Pinpoint the cell where the given text exists, returning its (x, y) midpoint coordinate. 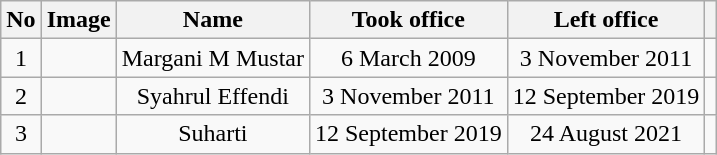
Margani M Mustar (212, 58)
24 August 2021 (606, 134)
Image (78, 20)
Took office (408, 20)
1 (21, 58)
6 March 2009 (408, 58)
3 (21, 134)
Suharti (212, 134)
2 (21, 96)
Syahrul Effendi (212, 96)
No (21, 20)
Name (212, 20)
Left office (606, 20)
